For the text-containing cell, return its midpoint in (X, Y) coordinate format. 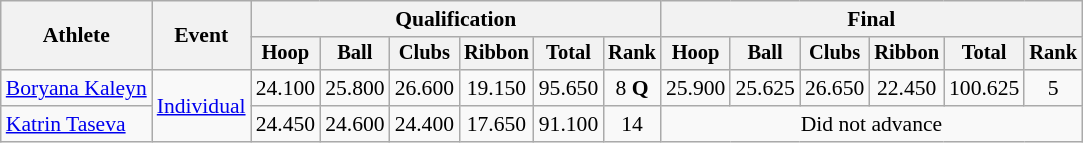
100.625 (984, 88)
Final (872, 19)
26.650 (834, 88)
8 Q (632, 88)
24.400 (424, 124)
14 (632, 124)
25.800 (354, 88)
5 (1053, 88)
Boryana Kaleyn (76, 88)
24.600 (354, 124)
22.450 (906, 88)
95.650 (568, 88)
26.600 (424, 88)
Individual (202, 106)
91.100 (568, 124)
Did not advance (872, 124)
Katrin Taseva (76, 124)
Athlete (76, 36)
19.150 (496, 88)
Qualification (456, 19)
24.100 (286, 88)
24.450 (286, 124)
17.650 (496, 124)
Event (202, 36)
25.625 (764, 88)
25.900 (696, 88)
